From the cell containing the given text, extract its center point as (X, Y) coordinate. 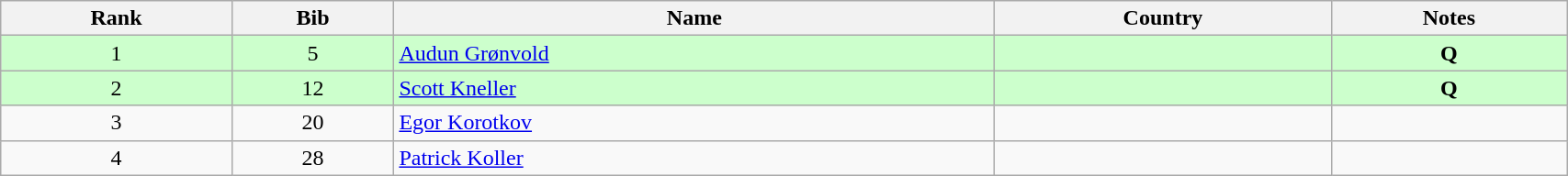
Country (1163, 18)
Patrick Koller (694, 158)
Scott Kneller (694, 88)
4 (117, 158)
12 (312, 88)
3 (117, 123)
Notes (1449, 18)
1 (117, 53)
Audun Grønvold (694, 53)
Egor Korotkov (694, 123)
Rank (117, 18)
Name (694, 18)
28 (312, 158)
Bib (312, 18)
2 (117, 88)
5 (312, 53)
20 (312, 123)
